Return the (X, Y) coordinate for the center point of the cell that contains the specified text.  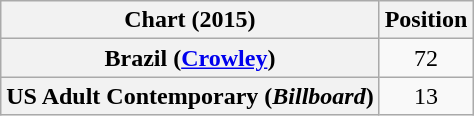
Position (426, 20)
13 (426, 96)
Brazil (Crowley) (190, 58)
Chart (2015) (190, 20)
72 (426, 58)
US Adult Contemporary (Billboard) (190, 96)
